Determine the [x, y] coordinate at the center of the cell enclosing the given text.  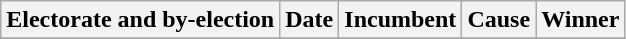
Electorate and by-election [140, 20]
Incumbent [400, 20]
Cause [499, 20]
Date [310, 20]
Winner [580, 20]
